For the text-containing cell, return its midpoint in (x, y) coordinate format. 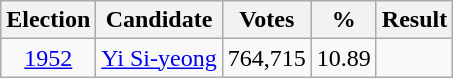
764,715 (266, 58)
10.89 (344, 58)
% (344, 20)
Result (414, 20)
Votes (266, 20)
Candidate (159, 20)
Yi Si-yeong (159, 58)
Election (48, 20)
1952 (48, 58)
